Scan for the cell matching the given text and deliver its (X, Y) coordinate at center. 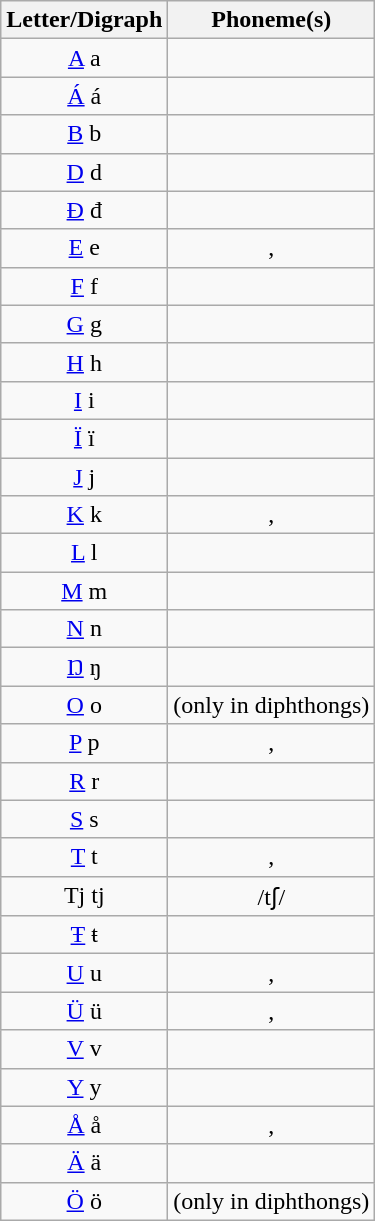
Á á (84, 96)
Đ đ (84, 210)
Ä ä (84, 1163)
V v (84, 1049)
Å å (84, 1125)
B b (84, 134)
U u (84, 973)
Ŋ ŋ (84, 667)
/tʃ/ (272, 896)
Ü ü (84, 1011)
E e (84, 248)
Ŧ ŧ (84, 935)
O o (84, 705)
J j (84, 477)
D d (84, 172)
G g (84, 324)
Tj tj (84, 896)
A a (84, 58)
R r (84, 781)
Letter/Digraph (84, 20)
I i (84, 400)
L l (84, 553)
M m (84, 591)
T t (84, 857)
F f (84, 286)
N n (84, 629)
Y y (84, 1087)
K k (84, 515)
H h (84, 362)
Ï ï (84, 438)
S s (84, 819)
Ö ö (84, 1201)
Phoneme(s) (272, 20)
P p (84, 743)
